Output the [x, y] coordinate of the center of the cell containing the given text.  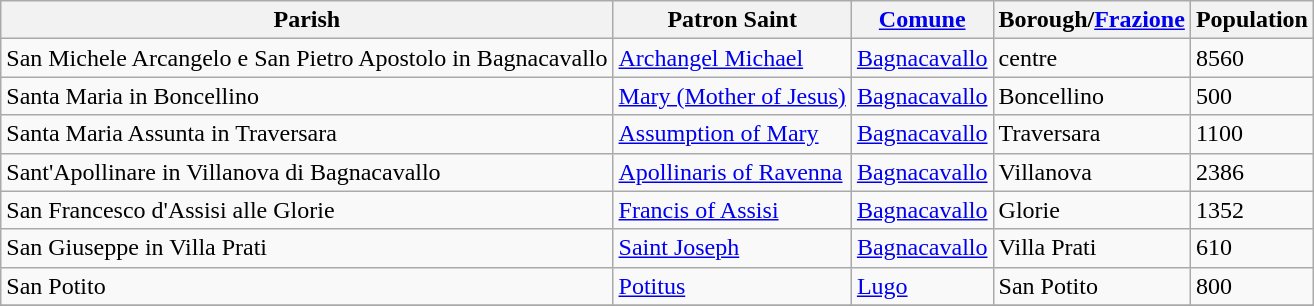
2386 [1252, 172]
San Francesco d'Assisi alle Glorie [307, 210]
610 [1252, 248]
Traversara [1092, 134]
Glorie [1092, 210]
Assumption of Mary [732, 134]
Mary (Mother of Jesus) [732, 96]
Saint Joseph [732, 248]
Comune [922, 20]
San Michele Arcangelo e San Pietro Apostolo in Bagnacavallo [307, 58]
500 [1252, 96]
Apollinaris of Ravenna [732, 172]
8560 [1252, 58]
San Giuseppe in Villa Prati [307, 248]
800 [1252, 286]
Parish [307, 20]
1352 [1252, 210]
Potitus [732, 286]
Santa Maria in Boncellino [307, 96]
Villa Prati [1092, 248]
Santa Maria Assunta in Traversara [307, 134]
Borough/Frazione [1092, 20]
centre [1092, 58]
Patron Saint [732, 20]
Sant'Apollinare in Villanova di Bagnacavallo [307, 172]
Population [1252, 20]
Francis of Assisi [732, 210]
Archangel Michael [732, 58]
1100 [1252, 134]
Villanova [1092, 172]
Boncellino [1092, 96]
Lugo [922, 286]
